Locate the cell with the specified text and output its (x, y) center coordinate. 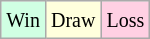
Loss (126, 20)
Draw (72, 20)
Win (24, 20)
